Locate the cell with the specified text and output its [x, y] center coordinate. 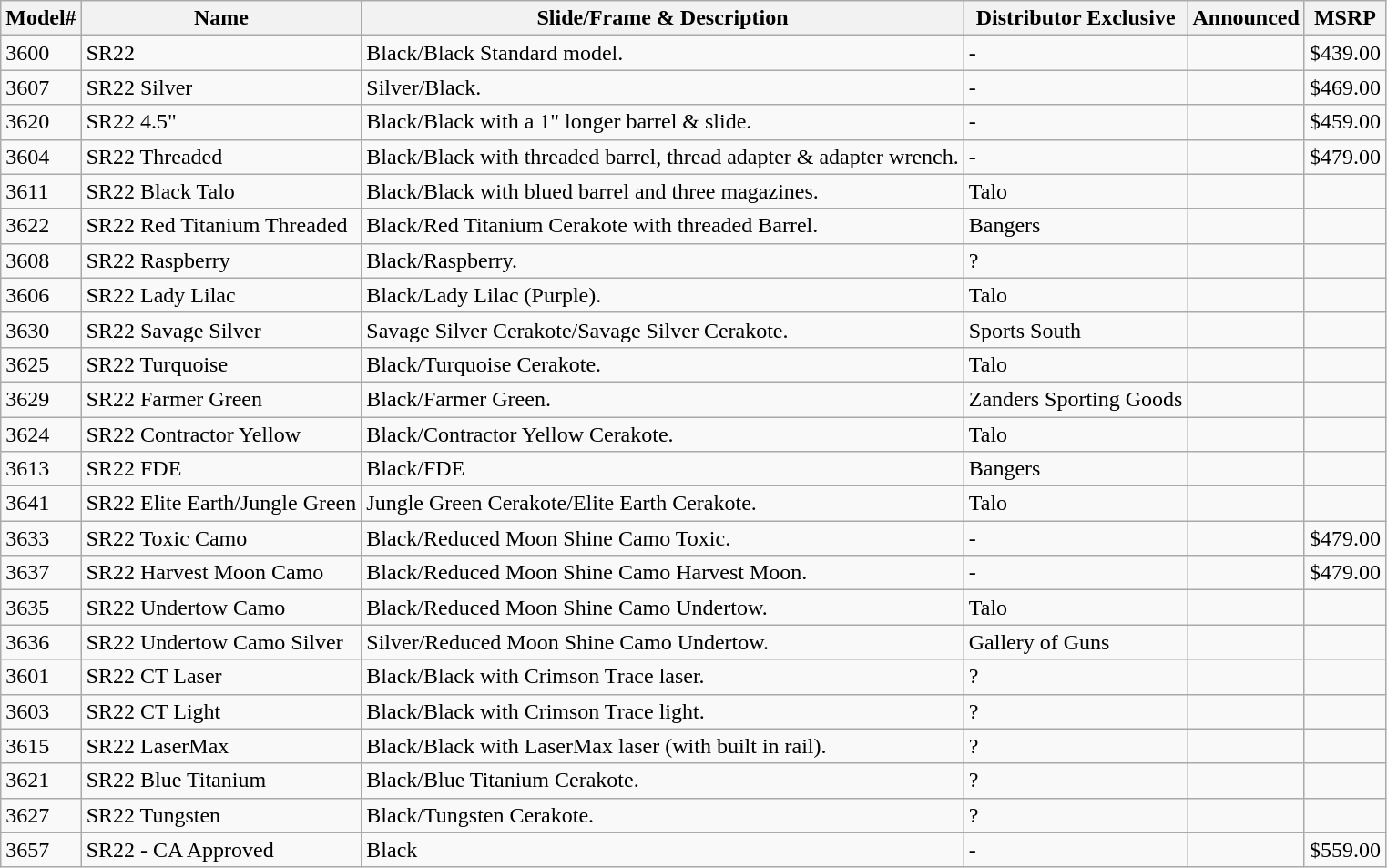
Black/Black Standard model. [663, 53]
3607 [41, 87]
3604 [41, 157]
SR22 4.5" [221, 122]
$439.00 [1344, 53]
SR22 Contractor Yellow [221, 434]
3633 [41, 538]
Jungle Green Cerakote/Elite Earth Cerakote. [663, 504]
3624 [41, 434]
SR22 [221, 53]
SR22 - CA Approved [221, 850]
3625 [41, 364]
Black/Raspberry. [663, 260]
Black/Blue Titanium Cerakote. [663, 781]
SR22 Turquoise [221, 364]
Zanders Sporting Goods [1076, 399]
Black/Black with Crimson Trace laser. [663, 677]
3600 [41, 53]
Announced [1246, 18]
3635 [41, 608]
Gallery of Guns [1076, 642]
Black/Black with LaserMax laser (with built in rail). [663, 746]
3611 [41, 191]
Black/Farmer Green. [663, 399]
SR22 Lady Lilac [221, 295]
SR22 Threaded [221, 157]
Black/Black with Crimson Trace light. [663, 711]
SR22 LaserMax [221, 746]
3606 [41, 295]
SR22 Elite Earth/Jungle Green [221, 504]
$559.00 [1344, 850]
Black/Tungsten Cerakote. [663, 815]
Black/Black with a 1" longer barrel & slide. [663, 122]
3629 [41, 399]
3621 [41, 781]
3627 [41, 815]
SR22 Undertow Camo [221, 608]
3613 [41, 469]
Black/Reduced Moon Shine Camo Toxic. [663, 538]
$469.00 [1344, 87]
Slide/Frame & Description [663, 18]
Silver/Reduced Moon Shine Camo Undertow. [663, 642]
SR22 Red Titanium Threaded [221, 226]
$459.00 [1344, 122]
3608 [41, 260]
SR22 Farmer Green [221, 399]
SR22 Tungsten [221, 815]
SR22 Blue Titanium [221, 781]
3601 [41, 677]
3641 [41, 504]
3620 [41, 122]
SR22 Silver [221, 87]
Distributor Exclusive [1076, 18]
Name [221, 18]
SR22 Savage Silver [221, 330]
SR22 Harvest Moon Camo [221, 573]
Black/Reduced Moon Shine Camo Undertow. [663, 608]
Black [663, 850]
SR22 CT Light [221, 711]
Black/Contractor Yellow Cerakote. [663, 434]
MSRP [1344, 18]
Silver/Black. [663, 87]
3630 [41, 330]
Black/Black with threaded barrel, thread adapter & adapter wrench. [663, 157]
3603 [41, 711]
Sports South [1076, 330]
Black/Reduced Moon Shine Camo Harvest Moon. [663, 573]
Black/Black with blued barrel and three magazines. [663, 191]
SR22 FDE [221, 469]
Black/Lady Lilac (Purple). [663, 295]
3637 [41, 573]
3622 [41, 226]
SR22 CT Laser [221, 677]
Black/Turquoise Cerakote. [663, 364]
Black/FDE [663, 469]
SR22 Raspberry [221, 260]
SR22 Black Talo [221, 191]
3636 [41, 642]
3657 [41, 850]
Black/Red Titanium Cerakote with threaded Barrel. [663, 226]
Model# [41, 18]
Savage Silver Cerakote/Savage Silver Cerakote. [663, 330]
SR22 Undertow Camo Silver [221, 642]
3615 [41, 746]
SR22 Toxic Camo [221, 538]
